Locate the cell with the specified text and output its [x, y] center coordinate. 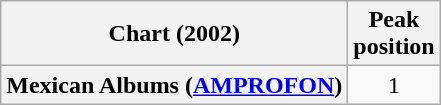
Mexican Albums (AMPROFON) [174, 85]
Peakposition [394, 34]
Chart (2002) [174, 34]
1 [394, 85]
